Output the (X, Y) coordinate of the center of the cell containing the given text.  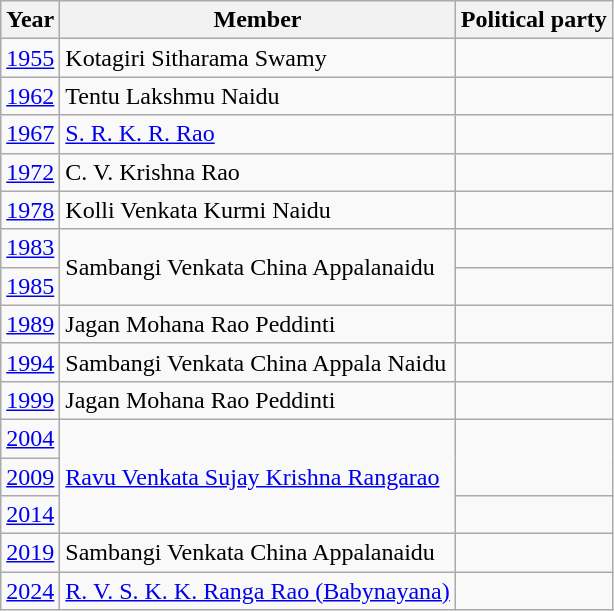
R. V. S. K. K. Ranga Rao (Babynayana) (258, 591)
1955 (30, 58)
Member (258, 20)
Kolli Venkata Kurmi Naidu (258, 210)
2004 (30, 438)
Tentu Lakshmu Naidu (258, 96)
C. V. Krishna Rao (258, 172)
1985 (30, 286)
Ravu Venkata Sujay Krishna Rangarao (258, 476)
2024 (30, 591)
1972 (30, 172)
2014 (30, 515)
Political party (534, 20)
1989 (30, 324)
S. R. K. R. Rao (258, 134)
1994 (30, 362)
2009 (30, 477)
1999 (30, 400)
1967 (30, 134)
Kotagiri Sitharama Swamy (258, 58)
1983 (30, 248)
2019 (30, 553)
Year (30, 20)
1978 (30, 210)
Sambangi Venkata China Appala Naidu (258, 362)
1962 (30, 96)
